Identify which cell holds the provided text, then report its [X, Y] central coordinate. 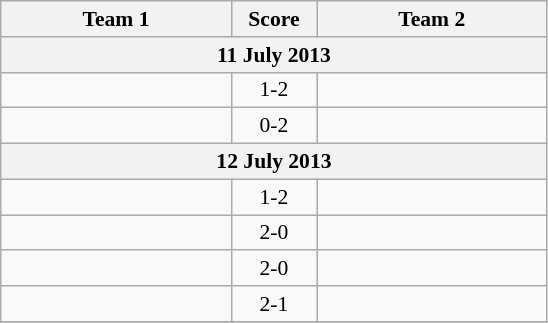
2-1 [274, 304]
Team 1 [116, 19]
Score [274, 19]
Team 2 [432, 19]
12 July 2013 [274, 162]
11 July 2013 [274, 55]
0-2 [274, 126]
